Determine the [X, Y] coordinate at the center of the cell enclosing the given text.  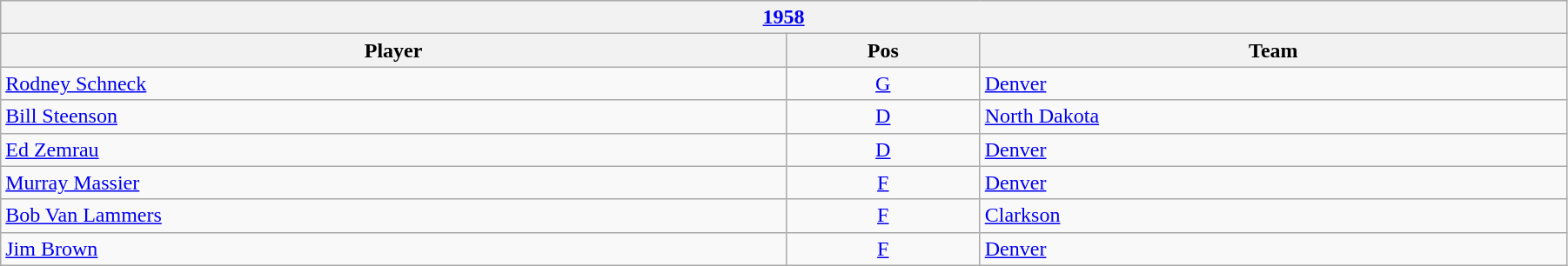
Rodney Schneck [393, 83]
Jim Brown [393, 249]
North Dakota [1273, 116]
Ed Zemrau [393, 150]
1958 [784, 17]
Pos [882, 50]
G [882, 83]
Bob Van Lammers [393, 216]
Murray Massier [393, 183]
Clarkson [1273, 216]
Team [1273, 50]
Bill Steenson [393, 116]
Player [393, 50]
